Return the [x, y] coordinate for the center point of the cell that contains the specified text.  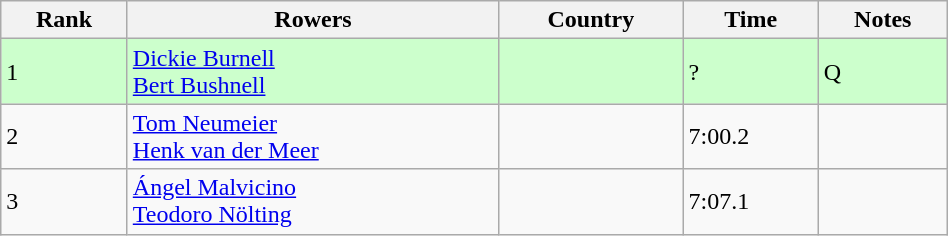
1 [64, 72]
Tom NeumeierHenk van der Meer [312, 136]
Dickie BurnellBert Bushnell [312, 72]
2 [64, 136]
Country [591, 20]
? [750, 72]
Rank [64, 20]
3 [64, 202]
Q [882, 72]
Rowers [312, 20]
7:00.2 [750, 136]
Time [750, 20]
7:07.1 [750, 202]
Ángel MalvicinoTeodoro Nölting [312, 202]
Notes [882, 20]
